Provide the [X, Y] coordinate of the cell's center where the given text is located.  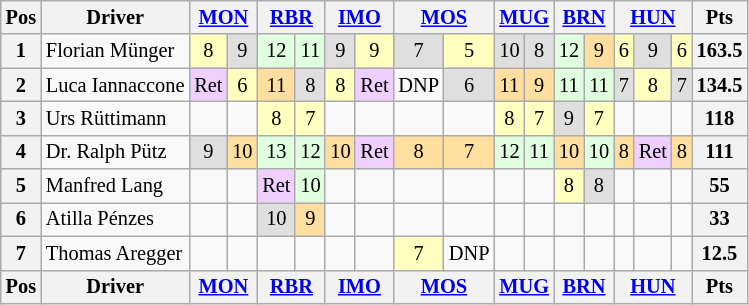
111 [720, 152]
Manfred Lang [115, 186]
134.5 [720, 85]
Atilla Pénzes [115, 219]
Luca Iannaccone [115, 85]
Urs Rüttimann [115, 118]
55 [720, 186]
163.5 [720, 51]
13 [276, 152]
Thomas Aregger [115, 253]
3 [21, 118]
Florian Münger [115, 51]
2 [21, 85]
33 [720, 219]
12.5 [720, 253]
118 [720, 118]
1 [21, 51]
Dr. Ralph Pütz [115, 152]
4 [21, 152]
